Identify which cell holds the provided text, then report its (X, Y) central coordinate. 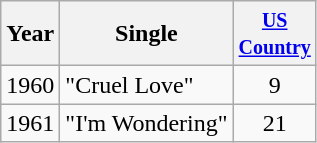
US Country (274, 34)
1961 (30, 123)
"I'm Wondering" (146, 123)
Single (146, 34)
9 (274, 85)
Year (30, 34)
21 (274, 123)
"Cruel Love" (146, 85)
1960 (30, 85)
